Provide the (x, y) coordinate of the cell's center where the given text is located.  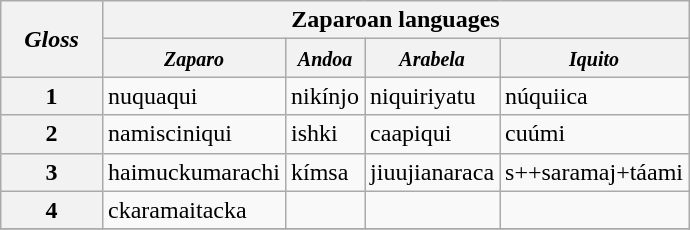
jiuujianaraca (432, 172)
2 (52, 134)
núquiica (594, 96)
s++saramaj+táami (594, 172)
ckaramaitacka (194, 210)
3 (52, 172)
niquiriyatu (432, 96)
caapiqui (432, 134)
namisciniqui (194, 134)
cuúmi (594, 134)
Zaparoan languages (395, 20)
Iquito (594, 58)
kímsa (324, 172)
haimuckumarachi (194, 172)
Zaparo (194, 58)
nuquaqui (194, 96)
Arabela (432, 58)
1 (52, 96)
Gloss (52, 39)
Andoa (324, 58)
nikínjo (324, 96)
4 (52, 210)
ishki (324, 134)
